Search for the cell housing the specified text and yield its (X, Y) center coordinate. 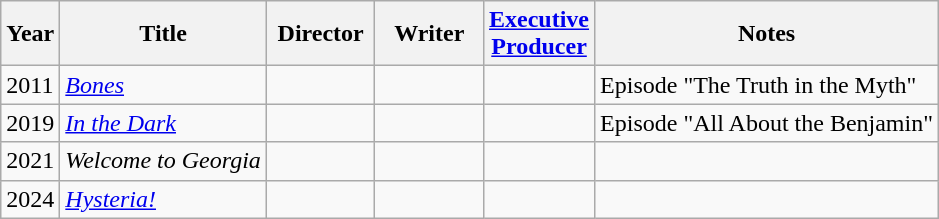
In the Dark (164, 123)
Bones (164, 85)
ExecutiveProducer (540, 34)
Welcome to Georgia (164, 161)
Episode "All About the Benjamin" (767, 123)
Writer (430, 34)
Title (164, 34)
Year (30, 34)
Director (320, 34)
2019 (30, 123)
Hysteria! (164, 199)
Notes (767, 34)
2024 (30, 199)
Episode "The Truth in the Myth" (767, 85)
2021 (30, 161)
2011 (30, 85)
